Search for the cell housing the specified text and yield its (x, y) center coordinate. 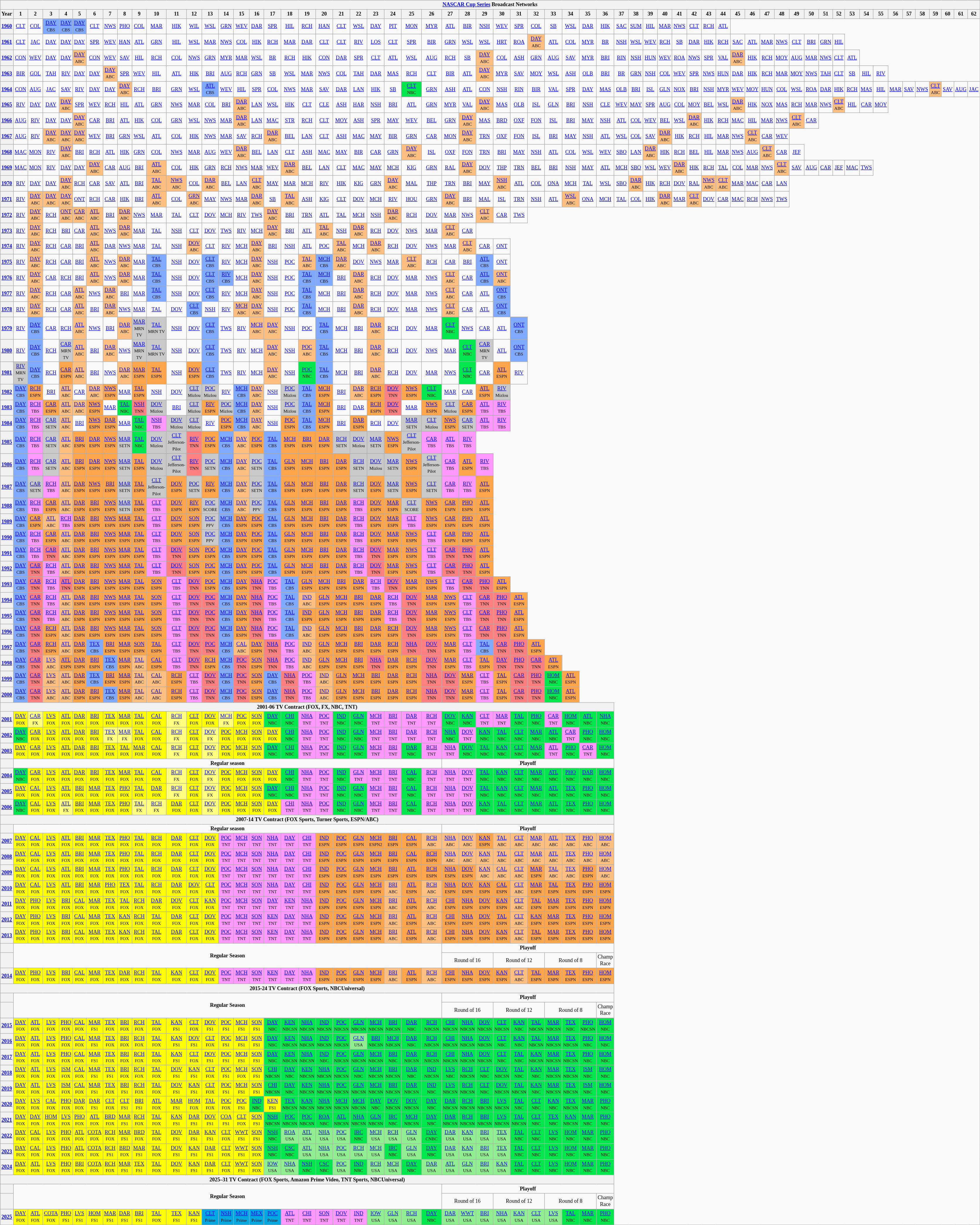
49 (797, 14)
2017 (7, 1057)
2015-24 TV Contract (FOX Sports, NBCUniversal) (307, 989)
14 (226, 14)
1976 (7, 278)
RIVMizlou (502, 392)
1973 (7, 231)
BRD (502, 121)
59 (935, 14)
PIT (393, 26)
CARFX (35, 720)
1968 (7, 152)
2007 (7, 841)
51 (826, 14)
32 (536, 14)
58 (923, 14)
CLTSETN (431, 487)
COAFS1 (226, 1120)
11 (176, 14)
21 (342, 14)
BRINBC (393, 1057)
1996 (7, 632)
28 (467, 14)
MCHPrime (242, 1217)
2014 (7, 976)
2004 (7, 776)
52 (839, 14)
1980 (7, 351)
42 (694, 14)
GRNABC (194, 199)
43 (709, 14)
1982 (7, 392)
2008 (7, 857)
1995 (7, 616)
1975 (7, 262)
1 (21, 14)
2022 (7, 1136)
27 (450, 14)
60 (947, 14)
2012 (7, 920)
1984 (7, 423)
1960 (7, 26)
2007-14 TV Contract (FOX Sports, Turner Sports, ESPN/ABC) (307, 819)
2015 (7, 1026)
LVSFS1 (80, 1217)
26 (431, 14)
6 (95, 14)
POCPrime (272, 1217)
47 (767, 14)
22 (358, 14)
POCSCORE (210, 506)
36 (605, 14)
ATL CBS (210, 89)
HAR (358, 105)
2010 (7, 888)
PHONBCSN (588, 1026)
1977 (7, 294)
37 (622, 14)
17 (272, 14)
1993 (7, 585)
1999 (7, 679)
TALFX (139, 807)
3 (51, 14)
35 (588, 14)
Year (7, 14)
56 (896, 14)
50 (811, 14)
19 (307, 14)
2023 (7, 1151)
13 (210, 14)
2001-06 TV Contract (FOX, FX, NBC, TNT) (307, 707)
53 (852, 14)
2025 (7, 1217)
1988 (7, 506)
GLNTNT (358, 776)
CLTNBCSN (502, 1026)
10 (156, 14)
HOU (412, 199)
2024 (7, 1167)
DAYCNBC (431, 1136)
2013 (7, 935)
WWTUSA (467, 1217)
2005 (7, 792)
1972 (7, 215)
2006 (7, 807)
RCHFS1 (110, 1151)
NSHNBCSN (272, 1120)
1974 (7, 246)
CLTSCORE (412, 506)
CLT NBC (412, 89)
1998 (7, 663)
MCH ESPN (290, 442)
2016 (7, 1041)
20 (324, 14)
ROANBC (324, 1120)
ATLNBCSN (342, 1120)
1961 (7, 42)
57 (909, 14)
2011 (7, 904)
15 (242, 14)
29 (484, 14)
1987 (7, 487)
LVSUSA (554, 1217)
7 (110, 14)
38 (636, 14)
1966 (7, 121)
1979 (7, 328)
44 (723, 14)
ATLTNN (66, 585)
2021 (7, 1120)
WIL (194, 26)
NSHTBS (156, 423)
CLTTNT (484, 720)
2002 (7, 735)
1964 (7, 89)
2001 (7, 720)
HOMFS1 (95, 1217)
48 (782, 14)
NASCAR Cup Series Broadcast Networks (490, 5)
1981 (7, 373)
MARTNT (502, 720)
2025–31 TV Contract (FOX Sports, Amazon Prime Video, TNT Sports, NBCUniversal) (307, 1180)
RIVCBS (226, 278)
DAYTNN (502, 663)
30 (502, 14)
62 (974, 14)
1990 (7, 537)
61 (961, 14)
NSHPrime (226, 1217)
1986 (7, 465)
8 (125, 14)
1983 (7, 408)
1991 (7, 553)
45 (738, 14)
NSHABC (502, 184)
24 (393, 14)
54 (866, 14)
2 (35, 14)
1967 (7, 136)
1969 (7, 168)
MCHESPN2 (376, 841)
1989 (7, 522)
1971 (7, 199)
SUM (636, 26)
PHO (125, 26)
CARABC (80, 215)
2020 (7, 1104)
2019 (7, 1089)
34 (571, 14)
2003 (7, 751)
23 (376, 14)
1994 (7, 600)
1997 (7, 647)
1985 (7, 442)
16 (257, 14)
NSHTNN (139, 408)
MCHFX (226, 720)
MEXPrime (257, 1217)
POCNBC (307, 373)
2000 (7, 695)
GOL (35, 74)
18 (290, 14)
RIVMRN TV (21, 373)
1962 (7, 58)
POCABC (307, 351)
ROAUSA (290, 1136)
46 (752, 14)
55 (881, 14)
40 (665, 14)
WSLABC (571, 199)
2009 (7, 873)
LOS (376, 42)
ATLFX (66, 807)
CLTUSA (536, 1217)
1970 (7, 184)
2018 (7, 1073)
INDTNT (358, 1217)
1978 (7, 309)
39 (651, 14)
1963 (7, 74)
MARFX (125, 735)
9 (139, 14)
31 (519, 14)
41 (679, 14)
HRT (502, 42)
4 (66, 14)
KENFS1 (272, 1104)
CLTFS1 (125, 1104)
STR (290, 121)
5 (80, 14)
TEXFX (110, 735)
1965 (7, 105)
12 (194, 14)
1992 (7, 569)
CLTPrime (210, 1217)
33 (554, 14)
25 (412, 14)
PHOFS1 (66, 1217)
